Locate the cell with the specified text and output its (x, y) center coordinate. 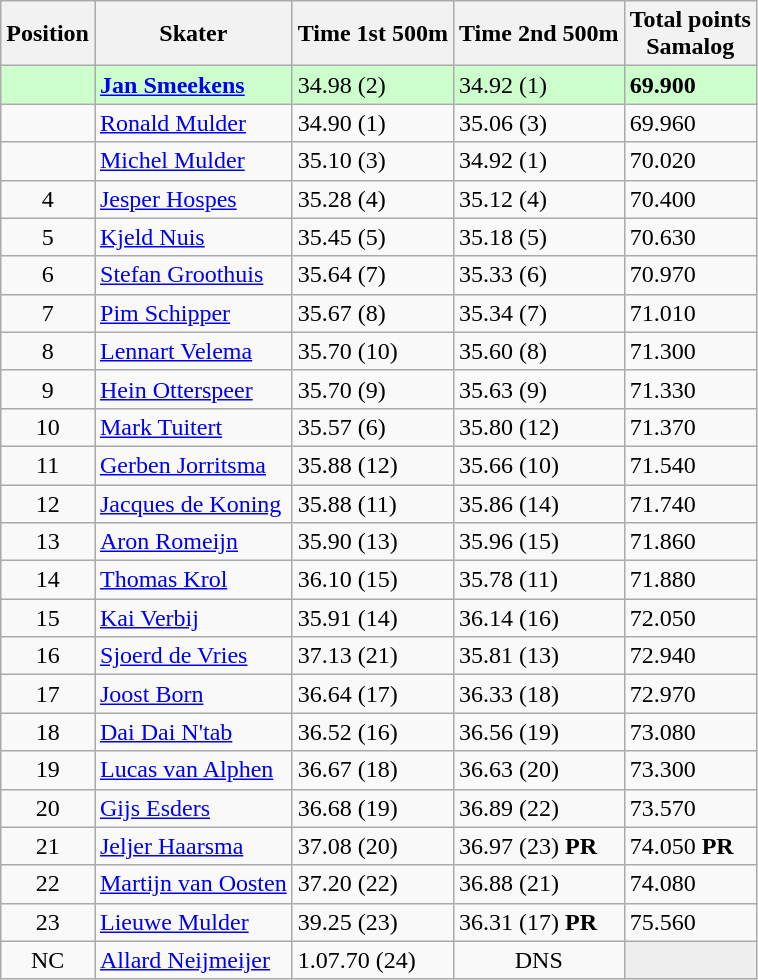
71.010 (690, 313)
35.78 (11) (538, 580)
6 (48, 275)
Joost Born (193, 694)
35.33 (6) (538, 275)
17 (48, 694)
35.90 (13) (372, 542)
Lucas van Alphen (193, 770)
DNS (538, 960)
35.18 (5) (538, 237)
35.96 (15) (538, 542)
71.330 (690, 389)
74.050 PR (690, 846)
71.300 (690, 351)
36.63 (20) (538, 770)
15 (48, 618)
Total points Samalog (690, 34)
73.300 (690, 770)
Pim Schipper (193, 313)
11 (48, 465)
Stefan Groothuis (193, 275)
Position (48, 34)
34.90 (1) (372, 123)
Thomas Krol (193, 580)
36.64 (17) (372, 694)
Jacques de Koning (193, 503)
Hein Otterspeer (193, 389)
70.630 (690, 237)
35.12 (4) (538, 199)
36.68 (19) (372, 808)
35.64 (7) (372, 275)
72.940 (690, 656)
35.86 (14) (538, 503)
36.14 (16) (538, 618)
Gerben Jorritsma (193, 465)
Kjeld Nuis (193, 237)
Michel Mulder (193, 161)
75.560 (690, 922)
13 (48, 542)
72.050 (690, 618)
Lennart Velema (193, 351)
Jesper Hospes (193, 199)
23 (48, 922)
Gijs Esders (193, 808)
36.33 (18) (538, 694)
35.88 (11) (372, 503)
34.98 (2) (372, 85)
71.740 (690, 503)
73.080 (690, 732)
35.60 (8) (538, 351)
Mark Tuitert (193, 427)
35.70 (10) (372, 351)
36.56 (19) (538, 732)
71.860 (690, 542)
37.08 (20) (372, 846)
5 (48, 237)
35.63 (9) (538, 389)
35.06 (3) (538, 123)
70.020 (690, 161)
18 (48, 732)
4 (48, 199)
71.370 (690, 427)
35.70 (9) (372, 389)
36.88 (21) (538, 884)
72.970 (690, 694)
35.10 (3) (372, 161)
19 (48, 770)
36.52 (16) (372, 732)
71.540 (690, 465)
35.81 (13) (538, 656)
12 (48, 503)
NC (48, 960)
21 (48, 846)
7 (48, 313)
69.900 (690, 85)
36.67 (18) (372, 770)
Lieuwe Mulder (193, 922)
20 (48, 808)
14 (48, 580)
36.10 (15) (372, 580)
Jan Smeekens (193, 85)
69.960 (690, 123)
Skater (193, 34)
35.91 (14) (372, 618)
22 (48, 884)
Aron Romeijn (193, 542)
Sjoerd de Vries (193, 656)
16 (48, 656)
35.88 (12) (372, 465)
36.89 (22) (538, 808)
35.80 (12) (538, 427)
Time 1st 500m (372, 34)
Jeljer Haarsma (193, 846)
71.880 (690, 580)
35.57 (6) (372, 427)
35.34 (7) (538, 313)
Kai Verbij (193, 618)
70.970 (690, 275)
Dai Dai N'tab (193, 732)
1.07.70 (24) (372, 960)
Allard Neijmeijer (193, 960)
Martijn van Oosten (193, 884)
35.66 (10) (538, 465)
10 (48, 427)
70.400 (690, 199)
35.67 (8) (372, 313)
73.570 (690, 808)
9 (48, 389)
37.20 (22) (372, 884)
Ronald Mulder (193, 123)
39.25 (23) (372, 922)
35.28 (4) (372, 199)
37.13 (21) (372, 656)
74.080 (690, 884)
35.45 (5) (372, 237)
Time 2nd 500m (538, 34)
8 (48, 351)
36.31 (17) PR (538, 922)
36.97 (23) PR (538, 846)
